For the text-containing cell, return its midpoint in (X, Y) coordinate format. 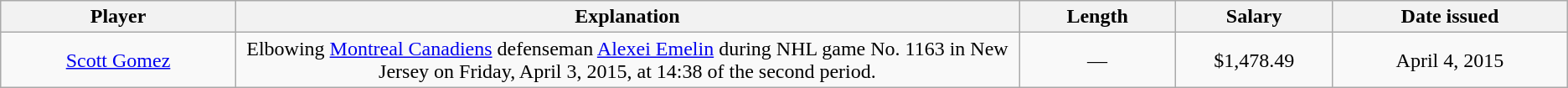
Scott Gomez (119, 60)
$1,478.49 (1255, 60)
Elbowing Montreal Canadiens defenseman Alexei Emelin during NHL game No. 1163 in New Jersey on Friday, April 3, 2015, at 14:38 of the second period. (627, 60)
Player (119, 17)
Date issued (1451, 17)
Length (1097, 17)
Explanation (627, 17)
April 4, 2015 (1451, 60)
Salary (1255, 17)
— (1097, 60)
